Capture the cell that displays the provided text and extract its (x, y) central coordinate. 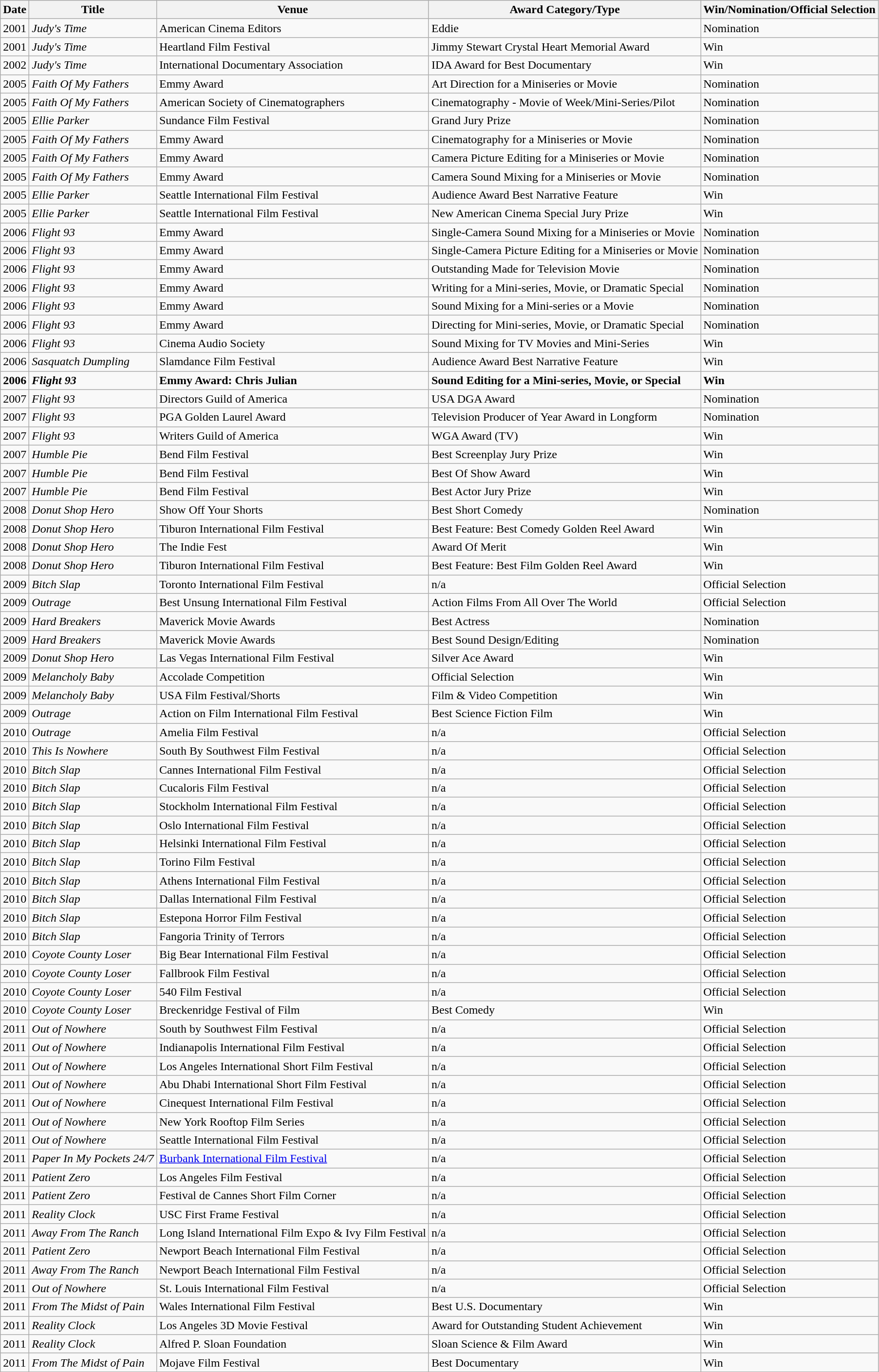
Big Bear International Film Festival (292, 955)
Jimmy Stewart Crystal Heart Memorial Award (564, 47)
Win/Nomination/Official Selection (790, 10)
Sound Mixing for a Mini-series or a Movie (564, 306)
Fallbrook Film Festival (292, 973)
Abu Dhabi International Short Film Festival (292, 1084)
Slamdance Film Festival (292, 362)
Outstanding Made for Television Movie (564, 269)
Television Producer of Year Award in Longform (564, 417)
Title (93, 10)
South By Southwest Film Festival (292, 751)
Oslo International Film Festival (292, 825)
Accolade Competition (292, 677)
Award Category/Type (564, 10)
Breckenridge Festival of Film (292, 1010)
Best Documentary (564, 1362)
Cinematography for a Miniseries or Movie (564, 139)
International Documentary Association (292, 65)
PGA Golden Laurel Award (292, 417)
Stockholm International Film Festival (292, 806)
Best Science Fiction Film (564, 714)
Long Island International Film Expo & Ivy Film Festival (292, 1233)
Sundance Film Festival (292, 121)
Best Feature: Best Comedy Golden Reel Award (564, 528)
Camera Sound Mixing for a Miniseries or Movie (564, 176)
New York Rooftop Film Series (292, 1121)
Venue (292, 10)
Single-Camera Picture Editing for a Miniseries or Movie (564, 251)
Best Unsung International Film Festival (292, 603)
Silver Ace Award (564, 658)
Alfred P. Sloan Foundation (292, 1344)
Amelia Film Festival (292, 732)
Los Angeles International Short Film Festival (292, 1066)
Dallas International Film Festival (292, 899)
Show Off Your Shorts (292, 510)
Wales International Film Festival (292, 1307)
Camera Picture Editing for a Miniseries or Movie (564, 158)
Best U.S. Documentary (564, 1307)
Fangoria Trinity of Terrors (292, 936)
Single-Camera Sound Mixing for a Miniseries or Movie (564, 232)
Best Feature: Best Film Golden Reel Award (564, 566)
Action on Film International Film Festival (292, 714)
Cinequest International Film Festival (292, 1103)
Cinema Audio Society (292, 343)
2002 (15, 65)
Indianapolis International Film Festival (292, 1047)
Toronto International Film Festival (292, 584)
Grand Jury Prize (564, 121)
Cinematography - Movie of Week/Mini-Series/Pilot (564, 102)
Torino Film Festival (292, 862)
Los Angeles 3D Movie Festival (292, 1325)
Estepona Horror Film Festival (292, 918)
Writing for a Mini-series, Movie, or Dramatic Special (564, 288)
Best Comedy (564, 1010)
Action Films From All Over The World (564, 603)
Mojave Film Festival (292, 1362)
USA Film Festival/Shorts (292, 695)
Directors Guild of America (292, 399)
Sloan Science & Film Award (564, 1344)
Date (15, 10)
Los Angeles Film Festival (292, 1177)
Writers Guild of America (292, 436)
Heartland Film Festival (292, 47)
Eddie (564, 28)
Best Screenplay Jury Prize (564, 454)
Cannes International Film Festival (292, 769)
Film & Video Competition (564, 695)
Burbank International Film Festival (292, 1159)
Best Of Show Award (564, 473)
Emmy Award: Chris Julian (292, 380)
Festival de Cannes Short Film Corner (292, 1196)
American Society of Cinematographers (292, 102)
Art Direction for a Miniseries or Movie (564, 84)
Directing for Mini-series, Movie, or Dramatic Special (564, 325)
Sound Mixing for TV Movies and Mini-Series (564, 343)
USA DGA Award (564, 399)
Award Of Merit (564, 547)
Award for Outstanding Student Achievement (564, 1325)
Cucaloris Film Festival (292, 788)
Best Actress (564, 621)
Best Sound Design/Editing (564, 640)
540 Film Festival (292, 992)
Paper In My Pockets 24/7 (93, 1159)
WGA Award (TV) (564, 436)
Sound Editing for a Mini-series, Movie, or Special (564, 380)
Best Actor Jury Prize (564, 491)
USC First Frame Festival (292, 1214)
Helsinki International Film Festival (292, 844)
South by Southwest Film Festival (292, 1029)
IDA Award for Best Documentary (564, 65)
Sasquatch Dumpling (93, 362)
Las Vegas International Film Festival (292, 658)
American Cinema Editors (292, 28)
This Is Nowhere (93, 751)
The Indie Fest (292, 547)
Best Short Comedy (564, 510)
St. Louis International Film Festival (292, 1288)
New American Cinema Special Jury Prize (564, 213)
Athens International Film Festival (292, 881)
